Extract the (X, Y) coordinate from the center of the cell holding the provided text.  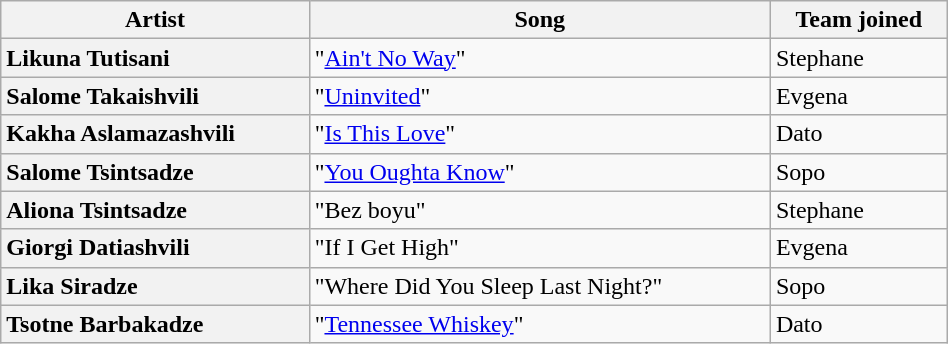
Song (540, 20)
"Ain't No Way" (540, 58)
Salome Tsintsadze (155, 172)
Giorgi Datiashvili (155, 248)
Team joined (858, 20)
Salome Takaishvili (155, 96)
Kakha Aslamazashvili (155, 134)
Likuna Tutisani (155, 58)
Tsotne Barbakadze (155, 324)
"If I Get High" (540, 248)
"Uninvited" (540, 96)
"Tennessee Whiskey" (540, 324)
Lika Siradze (155, 286)
Aliona Tsintsadze (155, 210)
"Where Did You Sleep Last Night?" (540, 286)
"You Oughta Know" (540, 172)
"Bez boyu" (540, 210)
"Is This Love" (540, 134)
Artist (155, 20)
